Provide the [X, Y] coordinate of the cell's center where the given text is located.  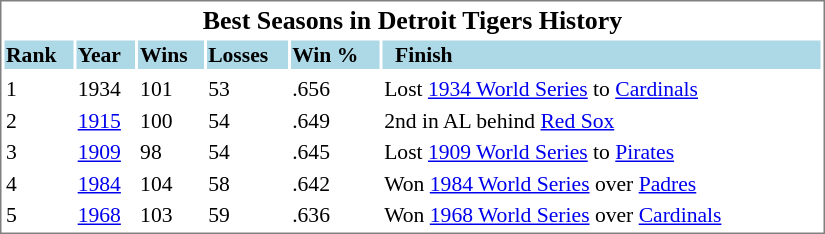
Won 1984 World Series over Padres [602, 184]
.649 [336, 120]
103 [172, 215]
2nd in AL behind Red Sox [602, 120]
Lost 1934 World Series to Cardinals [602, 89]
.656 [336, 89]
1 [38, 89]
Best Seasons in Detroit Tigers History [412, 20]
1934 [106, 89]
101 [172, 89]
5 [38, 215]
Losses [248, 54]
Win % [336, 54]
59 [248, 215]
Rank [38, 54]
3 [38, 152]
Year [106, 54]
58 [248, 184]
1915 [106, 120]
Finish [602, 54]
Wins [172, 54]
104 [172, 184]
Won 1968 World Series over Cardinals [602, 215]
4 [38, 184]
53 [248, 89]
1968 [106, 215]
.645 [336, 152]
2 [38, 120]
.642 [336, 184]
.636 [336, 215]
1909 [106, 152]
98 [172, 152]
1984 [106, 184]
100 [172, 120]
Lost 1909 World Series to Pirates [602, 152]
